From the cell containing the given text, extract its center point as (X, Y) coordinate. 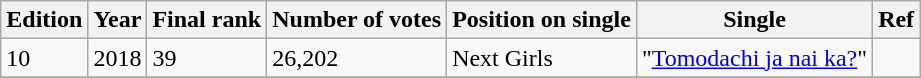
Position on single (542, 20)
2018 (118, 58)
39 (207, 58)
"Tomodachi ja nai ka?" (754, 58)
Next Girls (542, 58)
Year (118, 20)
Ref (896, 20)
Single (754, 20)
Edition (44, 20)
Number of votes (357, 20)
Final rank (207, 20)
26,202 (357, 58)
10 (44, 58)
